Find where the given text appears and provide that cell's center as (X, Y) coordinate. 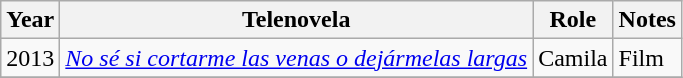
No sé si cortarme las venas o dejármelas largas (296, 58)
2013 (30, 58)
Film (647, 58)
Role (573, 20)
Notes (647, 20)
Year (30, 20)
Camila (573, 58)
Telenovela (296, 20)
